Capture the cell that displays the provided text and extract its [x, y] central coordinate. 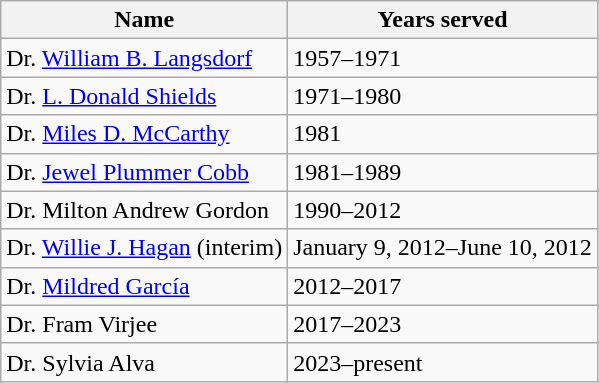
2012–2017 [443, 286]
1971–1980 [443, 96]
Dr. Jewel Plummer Cobb [144, 172]
1957–1971 [443, 58]
2017–2023 [443, 324]
Dr. Sylvia Alva [144, 362]
Dr. L. Donald Shields [144, 96]
Years served [443, 20]
Dr. Willie J. Hagan (interim) [144, 248]
1981 [443, 134]
1981–1989 [443, 172]
Dr. Fram Virjee [144, 324]
Dr. Mildred García [144, 286]
Dr. William B. Langsdorf [144, 58]
Name [144, 20]
1990–2012 [443, 210]
Dr. Milton Andrew Gordon [144, 210]
January 9, 2012–June 10, 2012 [443, 248]
Dr. Miles D. McCarthy [144, 134]
2023–present [443, 362]
